Pinpoint the cell where the given text exists, returning its [X, Y] midpoint coordinate. 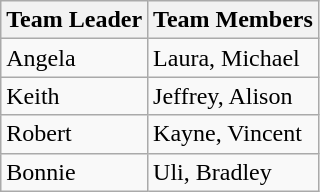
Bonnie [74, 172]
Team Leader [74, 20]
Angela [74, 58]
Kayne, Vincent [234, 134]
Team Members [234, 20]
Keith [74, 96]
Jeffrey, Alison [234, 96]
Laura, Michael [234, 58]
Uli, Bradley [234, 172]
Robert [74, 134]
